Identify which cell holds the provided text, then report its [x, y] central coordinate. 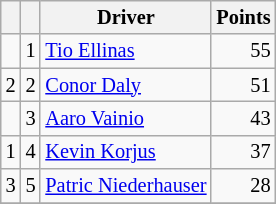
Tio Ellinas [126, 51]
37 [243, 152]
51 [243, 85]
43 [243, 118]
5 [31, 186]
Patric Niederhauser [126, 186]
55 [243, 51]
28 [243, 186]
Kevin Korjus [126, 152]
Conor Daly [126, 85]
Driver [126, 17]
Aaro Vainio [126, 118]
4 [31, 152]
Points [243, 17]
